Detect which cell encompasses the target text, then output its (x, y) center coordinate. 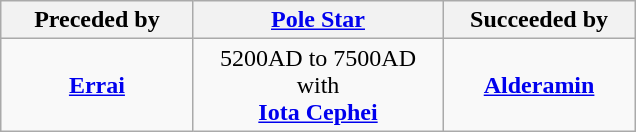
Preceded by (96, 20)
Alderamin (540, 85)
Errai (96, 85)
Succeeded by (540, 20)
Pole Star (318, 20)
5200AD to 7500ADwithIota Cephei (318, 85)
